Determine the (X, Y) coordinate at the center of the cell enclosing the given text.  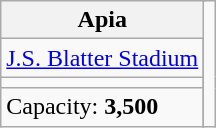
Capacity: 3,500 (102, 107)
Apia (102, 20)
J.S. Blatter Stadium (102, 58)
